Return the (x, y) coordinate for the center point of the cell that contains the specified text.  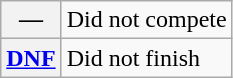
DNF (31, 58)
— (31, 20)
Did not compete (146, 20)
Did not finish (146, 58)
